Detect which cell encompasses the target text, then output its [x, y] center coordinate. 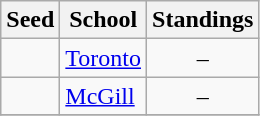
Toronto [104, 58]
Seed [30, 20]
McGill [104, 96]
School [104, 20]
Standings [203, 20]
